Capture the cell that displays the provided text and extract its [X, Y] central coordinate. 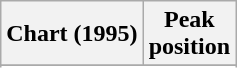
Peakposition [189, 34]
Chart (1995) [72, 34]
